Detect which cell encompasses the target text, then output its (x, y) center coordinate. 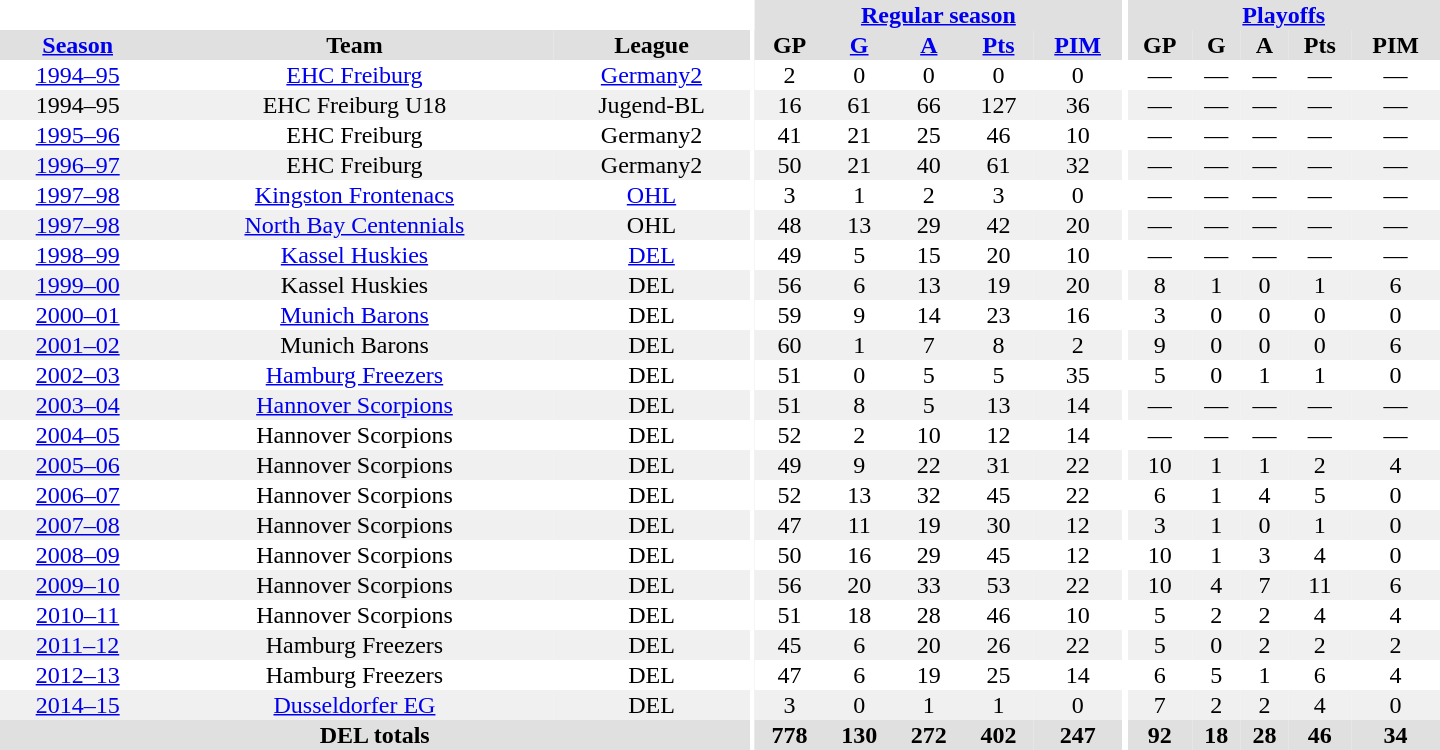
2001–02 (78, 345)
272 (929, 735)
36 (1078, 105)
31 (999, 465)
26 (999, 645)
1995–96 (78, 135)
Playoffs (1284, 15)
40 (929, 165)
92 (1160, 735)
130 (859, 735)
1999–00 (78, 285)
33 (929, 585)
League (652, 45)
2007–08 (78, 525)
2014–15 (78, 705)
42 (999, 225)
EHC Freiburg U18 (354, 105)
60 (790, 345)
35 (1078, 375)
1998–99 (78, 255)
778 (790, 735)
402 (999, 735)
23 (999, 315)
Team (354, 45)
Jugend-BL (652, 105)
127 (999, 105)
Dusseldorfer EG (354, 705)
66 (929, 105)
Regular season (938, 15)
48 (790, 225)
DEL totals (374, 735)
1996–97 (78, 165)
53 (999, 585)
41 (790, 135)
Kingston Frontenacs (354, 195)
30 (999, 525)
2004–05 (78, 435)
2006–07 (78, 495)
2005–06 (78, 465)
North Bay Centennials (354, 225)
2012–13 (78, 675)
2003–04 (78, 405)
247 (1078, 735)
2011–12 (78, 645)
59 (790, 315)
2002–03 (78, 375)
2010–11 (78, 615)
2009–10 (78, 585)
2000–01 (78, 315)
34 (1396, 735)
15 (929, 255)
2008–09 (78, 555)
Season (78, 45)
